Pinpoint the cell where the given text exists, returning its [X, Y] midpoint coordinate. 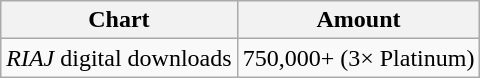
Chart [119, 20]
RIAJ digital downloads [119, 58]
750,000+ (3× Platinum) [358, 58]
Amount [358, 20]
